Pinpoint the cell where the given text exists, returning its [X, Y] midpoint coordinate. 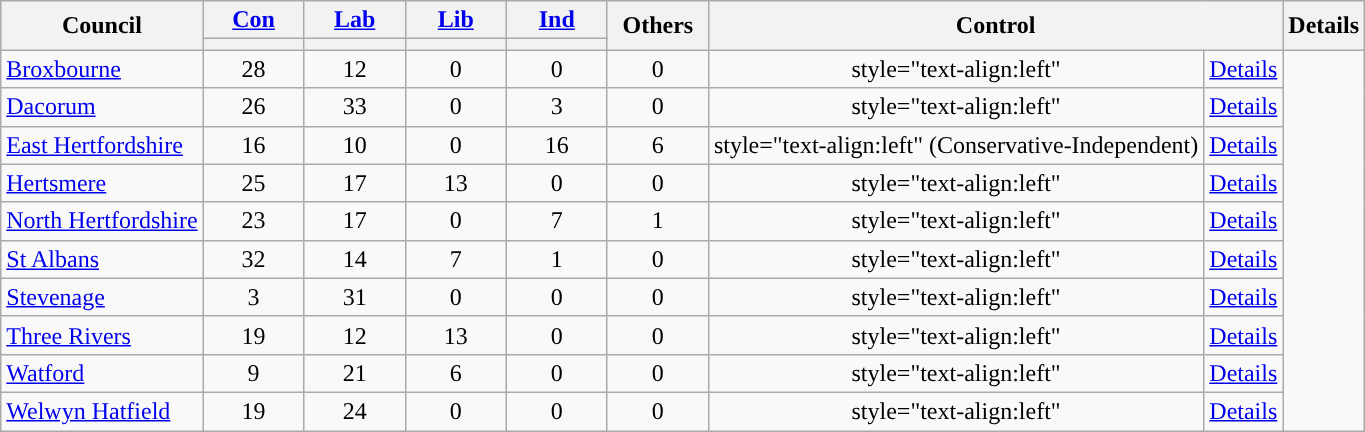
St Albans [102, 259]
Hertsmere [102, 183]
Three Rivers [102, 335]
21 [354, 373]
Welwyn Hatfield [102, 411]
33 [354, 107]
Lab [354, 20]
Control [995, 26]
Con [254, 20]
23 [254, 221]
East Hertfordshire [102, 145]
Ind [556, 20]
Dacorum [102, 107]
24 [354, 411]
9 [254, 373]
25 [254, 183]
Lib [456, 20]
10 [354, 145]
North Hertfordshire [102, 221]
32 [254, 259]
Stevenage [102, 297]
Watford [102, 373]
Broxbourne [102, 69]
Council [102, 26]
Others [658, 26]
31 [354, 297]
26 [254, 107]
14 [354, 259]
style="text-align:left" (Conservative-Independent) [956, 145]
28 [254, 69]
